Capture the cell that displays the provided text and extract its (x, y) central coordinate. 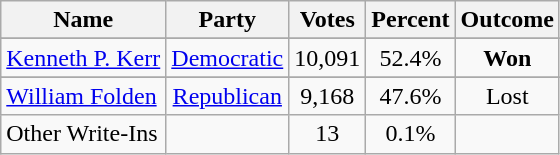
Other Write-Ins (84, 134)
Republican (228, 96)
Percent (410, 20)
Votes (328, 20)
52.4% (410, 58)
Lost (507, 96)
Kenneth P. Kerr (84, 58)
Name (84, 20)
0.1% (410, 134)
Party (228, 20)
13 (328, 134)
9,168 (328, 96)
47.6% (410, 96)
Outcome (507, 20)
William Folden (84, 96)
10,091 (328, 58)
Democratic (228, 58)
Won (507, 58)
